Search for the cell housing the specified text and yield its (x, y) center coordinate. 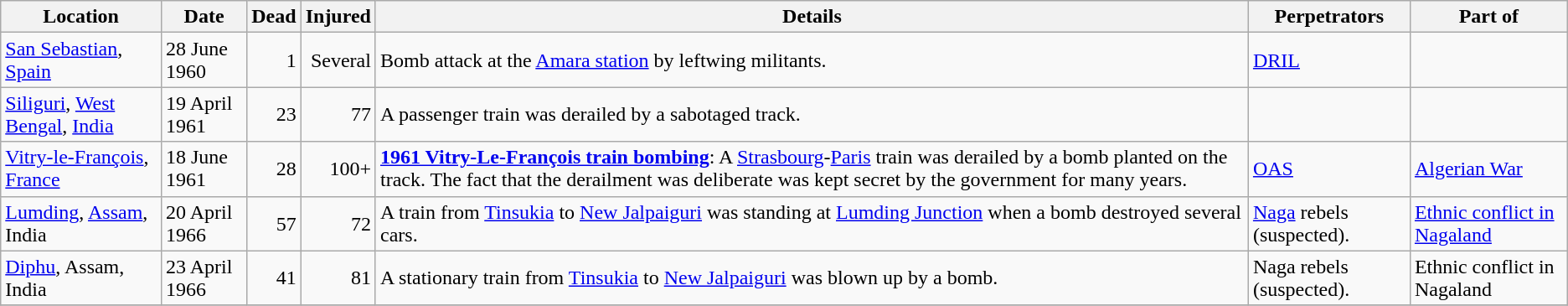
Several (338, 60)
Siliguri, West Bengal, India (81, 114)
A stationary train from Tinsukia to New Jalpaiguri was blown up by a bomb. (812, 278)
28 June 1960 (204, 60)
A passenger train was derailed by a sabotaged track. (812, 114)
Date (204, 17)
57 (274, 223)
23 (274, 114)
San Sebastian, Spain (81, 60)
72 (338, 223)
100+ (338, 169)
Vitry-le-François, France (81, 169)
Details (812, 17)
81 (338, 278)
Perpetrators (1328, 17)
Bomb attack at the Amara station by leftwing militants. (812, 60)
Diphu, Assam, India (81, 278)
Part of (1488, 17)
A train from Tinsukia to New Jalpaiguri was standing at Lumding Junction when a bomb destroyed several cars. (812, 223)
Injured (338, 17)
DRIL (1328, 60)
1 (274, 60)
23 April 1966 (204, 278)
Algerian War (1488, 169)
77 (338, 114)
Lumding, Assam, India (81, 223)
18 June 1961 (204, 169)
41 (274, 278)
28 (274, 169)
20 April 1966 (204, 223)
Location (81, 17)
OAS (1328, 169)
19 April 1961 (204, 114)
Dead (274, 17)
